From the cell containing the given text, extract its center point as [x, y] coordinate. 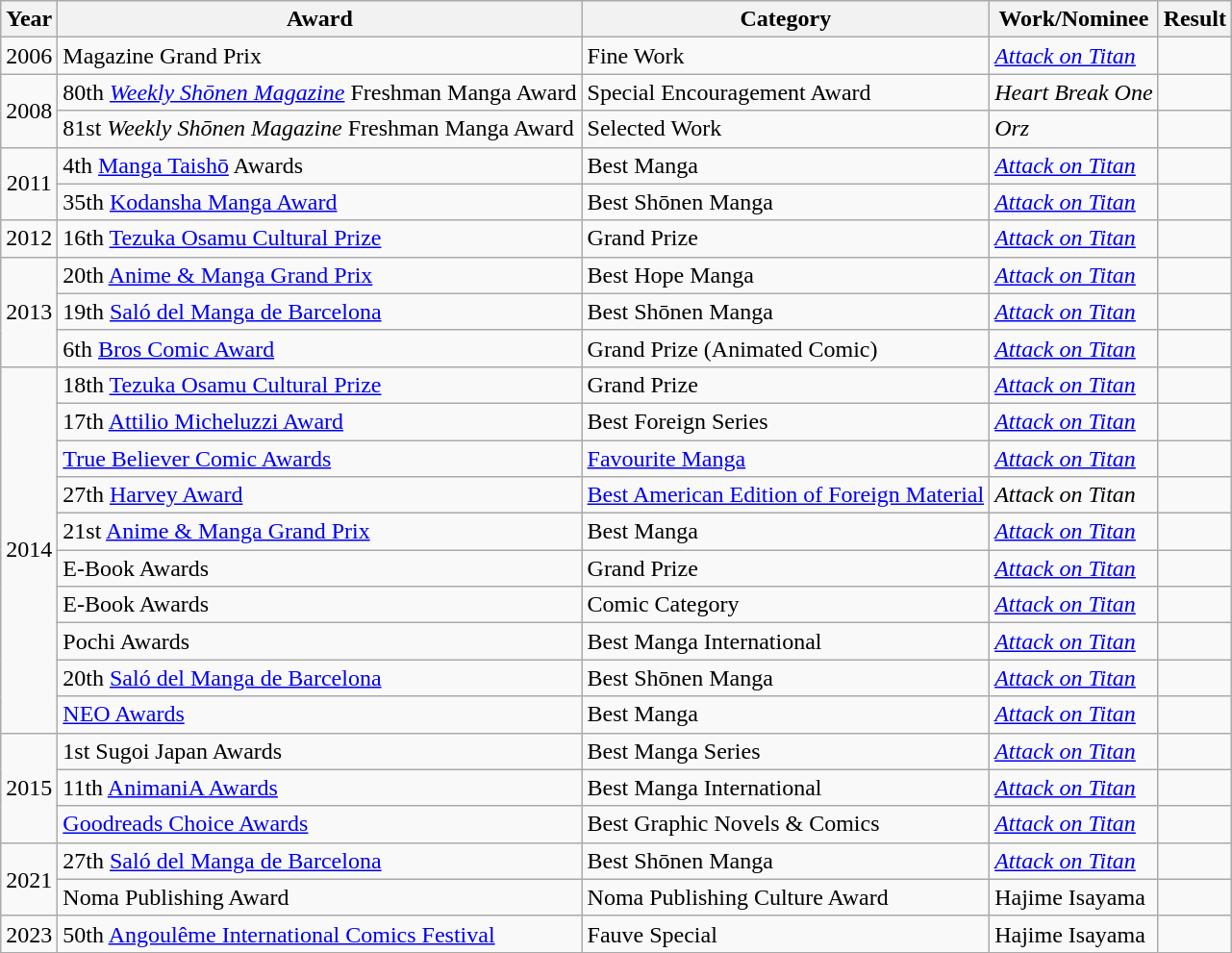
4th Manga Taishō Awards [319, 165]
2013 [29, 312]
50th Angoulême International Comics Festival [319, 934]
27th Saló del Manga de Barcelona [319, 861]
Fauve Special [786, 934]
Orz [1073, 129]
Year [29, 19]
2006 [29, 56]
Goodreads Choice Awards [319, 824]
Best Graphic Novels & Comics [786, 824]
20th Saló del Manga de Barcelona [319, 678]
True Believer Comic Awards [319, 459]
Category [786, 19]
Magazine Grand Prix [319, 56]
21st Anime & Manga Grand Prix [319, 532]
27th Harvey Award [319, 495]
2021 [29, 879]
Best Hope Manga [786, 275]
Best Manga Series [786, 751]
19th Saló del Manga de Barcelona [319, 312]
2008 [29, 111]
2015 [29, 788]
Best Foreign Series [786, 421]
Comic Category [786, 605]
1st Sugoi Japan Awards [319, 751]
Special Encouragement Award [786, 92]
Grand Prize (Animated Comic) [786, 348]
17th Attilio Micheluzzi Award [319, 421]
16th Tezuka Osamu Cultural Prize [319, 238]
2023 [29, 934]
2011 [29, 184]
80th Weekly Shōnen Magazine Freshman Manga Award [319, 92]
Work/Nominee [1073, 19]
Selected Work [786, 129]
11th AnimaniA Awards [319, 788]
Result [1194, 19]
Favourite Manga [786, 459]
Fine Work [786, 56]
NEO Awards [319, 715]
20th Anime & Manga Grand Prix [319, 275]
2014 [29, 550]
Heart Break One [1073, 92]
35th Kodansha Manga Award [319, 202]
Award [319, 19]
81st Weekly Shōnen Magazine Freshman Manga Award [319, 129]
6th Bros Comic Award [319, 348]
18th Tezuka Osamu Cultural Prize [319, 385]
Noma Publishing Culture Award [786, 897]
Noma Publishing Award [319, 897]
Pochi Awards [319, 641]
Best American Edition of Foreign Material [786, 495]
2012 [29, 238]
